Return [x, y] of the center of cell containing provided text 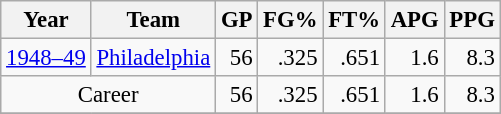
GP [237, 20]
FT% [354, 20]
APG [414, 20]
Year [46, 20]
Team [153, 20]
Philadelphia [153, 58]
PPG [472, 20]
1948–49 [46, 58]
Career [108, 95]
FG% [290, 20]
